Pinpoint the cell where the given text exists, returning its [X, Y] midpoint coordinate. 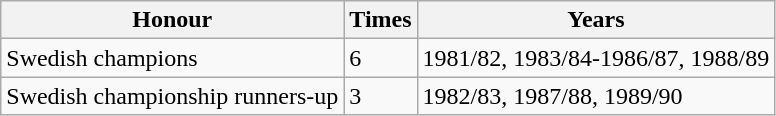
Years [596, 20]
1982/83, 1987/88, 1989/90 [596, 96]
Times [380, 20]
Honour [172, 20]
3 [380, 96]
6 [380, 58]
Swedish champions [172, 58]
Swedish championship runners-up [172, 96]
1981/82, 1983/84-1986/87, 1988/89 [596, 58]
